Locate the cell with the specified text and output its (x, y) center coordinate. 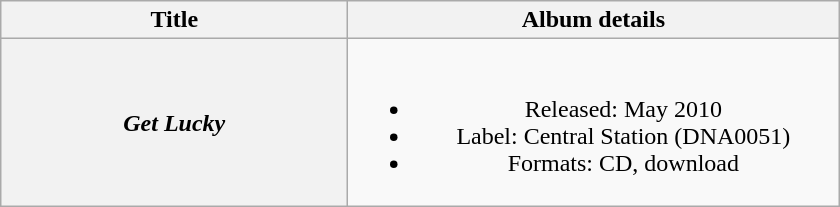
Get Lucky (174, 122)
Album details (594, 20)
Title (174, 20)
Released: May 2010Label: Central Station (DNA0051)Formats: CD, download (594, 122)
